Detect which cell encompasses the target text, then output its (X, Y) center coordinate. 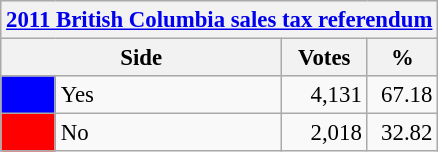
No (168, 133)
Yes (168, 95)
2,018 (324, 133)
Side (142, 58)
4,131 (324, 95)
32.82 (402, 133)
67.18 (402, 95)
Votes (324, 58)
% (402, 58)
2011 British Columbia sales tax referendum (220, 20)
